Determine the [X, Y] coordinate at the center of the cell enclosing the given text.  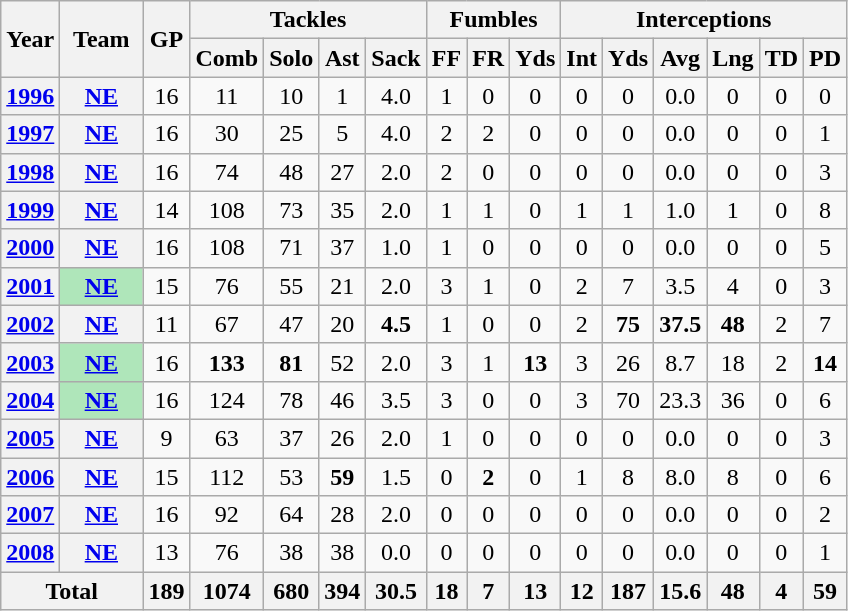
133 [227, 362]
394 [342, 591]
2000 [30, 248]
1999 [30, 210]
Tackles [308, 20]
2002 [30, 324]
8.7 [680, 362]
8.0 [680, 477]
78 [292, 400]
36 [733, 400]
124 [227, 400]
2006 [30, 477]
FR [488, 58]
52 [342, 362]
2001 [30, 286]
74 [227, 172]
67 [227, 324]
37.5 [680, 324]
12 [582, 591]
Sack [396, 58]
Fumbles [494, 20]
30 [227, 134]
2007 [30, 515]
28 [342, 515]
92 [227, 515]
70 [628, 400]
Comb [227, 58]
53 [292, 477]
81 [292, 362]
73 [292, 210]
4.5 [396, 324]
21 [342, 286]
27 [342, 172]
1998 [30, 172]
1996 [30, 96]
75 [628, 324]
680 [292, 591]
55 [292, 286]
Ast [342, 58]
Solo [292, 58]
1997 [30, 134]
Int [582, 58]
47 [292, 324]
Interceptions [704, 20]
9 [166, 438]
1.5 [396, 477]
187 [628, 591]
TD [781, 58]
30.5 [396, 591]
Lng [733, 58]
112 [227, 477]
64 [292, 515]
25 [292, 134]
10 [292, 96]
Total [72, 591]
2003 [30, 362]
46 [342, 400]
Avg [680, 58]
Team [102, 39]
GP [166, 39]
1074 [227, 591]
2004 [30, 400]
189 [166, 591]
15.6 [680, 591]
FF [446, 58]
20 [342, 324]
71 [292, 248]
Year [30, 39]
35 [342, 210]
PD [826, 58]
2008 [30, 553]
23.3 [680, 400]
63 [227, 438]
2005 [30, 438]
